Return the (x, y) coordinate for the center point of the cell that contains the specified text.  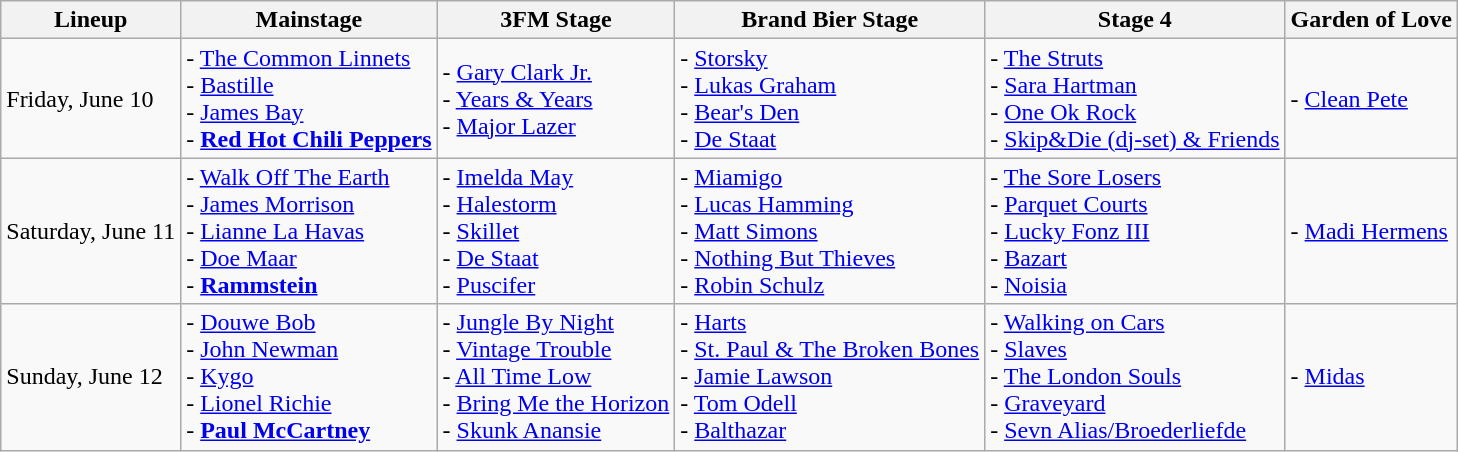
- Gary Clark Jr. - Years & Years - Major Lazer (556, 98)
- Imelda May - Halestorm - Skillet - De Staat - Puscifer (556, 231)
- The Common Linnets - Bastille - James Bay - Red Hot Chili Peppers (309, 98)
Brand Bier Stage (830, 20)
3FM Stage (556, 20)
- Walk Off The Earth - James Morrison - Lianne La Havas - Doe Maar - Rammstein (309, 231)
- Clean Pete (1371, 98)
- Midas (1371, 377)
- Harts - St. Paul & The Broken Bones - Jamie Lawson - Tom Odell - Balthazar (830, 377)
- Storsky - Lukas Graham - Bear's Den - De Staat (830, 98)
- Miamigo - Lucas Hamming - Matt Simons - Nothing But Thieves - Robin Schulz (830, 231)
Stage 4 (1135, 20)
Sunday, June 12 (91, 377)
- The Struts - Sara Hartman - One Ok Rock - Skip&Die (dj-set) & Friends (1135, 98)
Saturday, June 11 (91, 231)
- Madi Hermens (1371, 231)
Lineup (91, 20)
Garden of Love (1371, 20)
- Walking on Cars - Slaves - The London Souls - Graveyard - Sevn Alias/Broederliefde (1135, 377)
- Jungle By Night - Vintage Trouble - All Time Low - Bring Me the Horizon - Skunk Anansie (556, 377)
- The Sore Losers - Parquet Courts - Lucky Fonz III - Bazart - Noisia (1135, 231)
- Douwe Bob - John Newman - Kygo - Lionel Richie - Paul McCartney (309, 377)
Friday, June 10 (91, 98)
Mainstage (309, 20)
